Scan for the cell matching the given text and deliver its (x, y) coordinate at center. 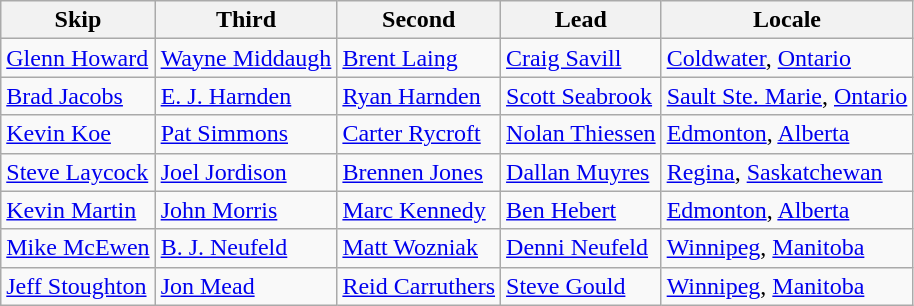
Jeff Stoughton (78, 286)
Glenn Howard (78, 58)
Kevin Martin (78, 210)
Kevin Koe (78, 134)
Second (419, 20)
Scott Seabrook (582, 96)
Matt Wozniak (419, 248)
Denni Neufeld (582, 248)
Third (246, 20)
Jon Mead (246, 286)
Craig Savill (582, 58)
Sault Ste. Marie, Ontario (787, 96)
Coldwater, Ontario (787, 58)
E. J. Harnden (246, 96)
Dallan Muyres (582, 172)
Skip (78, 20)
Carter Rycroft (419, 134)
Marc Kennedy (419, 210)
Pat Simmons (246, 134)
Ben Hebert (582, 210)
Steve Laycock (78, 172)
Lead (582, 20)
John Morris (246, 210)
Reid Carruthers (419, 286)
Brent Laing (419, 58)
Brennen Jones (419, 172)
Steve Gould (582, 286)
Brad Jacobs (78, 96)
B. J. Neufeld (246, 248)
Wayne Middaugh (246, 58)
Mike McEwen (78, 248)
Joel Jordison (246, 172)
Nolan Thiessen (582, 134)
Regina, Saskatchewan (787, 172)
Locale (787, 20)
Ryan Harnden (419, 96)
